Scan for the cell matching the given text and deliver its (x, y) coordinate at center. 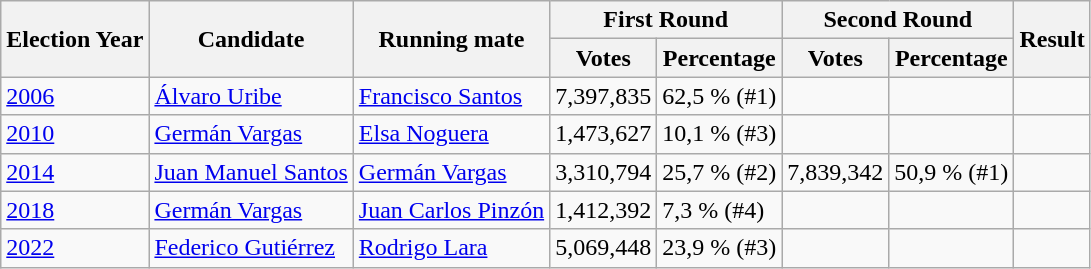
Álvaro Uribe (251, 96)
First Round (666, 20)
Juan Manuel Santos (251, 172)
Rodrigo Lara (451, 248)
2006 (75, 96)
10,1 % (#3) (720, 134)
Elsa Noguera (451, 134)
2010 (75, 134)
25,7 % (#2) (720, 172)
7,839,342 (836, 172)
50,9 % (#1) (952, 172)
Running mate (451, 39)
Result (1052, 39)
Francisco Santos (451, 96)
62,5 % (#1) (720, 96)
5,069,448 (604, 248)
Election Year (75, 39)
7,3 % (#4) (720, 210)
1,412,392 (604, 210)
2018 (75, 210)
7,397,835 (604, 96)
Federico Gutiérrez (251, 248)
2022 (75, 248)
1,473,627 (604, 134)
Candidate (251, 39)
Juan Carlos Pinzón (451, 210)
Second Round (898, 20)
2014 (75, 172)
23,9 % (#3) (720, 248)
3,310,794 (604, 172)
